Detect which cell encompasses the target text, then output its (X, Y) center coordinate. 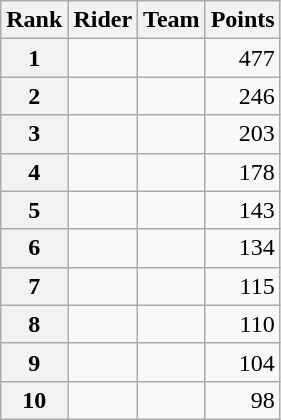
104 (242, 362)
203 (242, 134)
Points (242, 20)
8 (34, 324)
4 (34, 172)
7 (34, 286)
1 (34, 58)
3 (34, 134)
134 (242, 248)
Rider (103, 20)
178 (242, 172)
143 (242, 210)
2 (34, 96)
110 (242, 324)
10 (34, 400)
Team (172, 20)
477 (242, 58)
5 (34, 210)
Rank (34, 20)
98 (242, 400)
9 (34, 362)
6 (34, 248)
115 (242, 286)
246 (242, 96)
